For the text-containing cell, return its midpoint in [x, y] coordinate format. 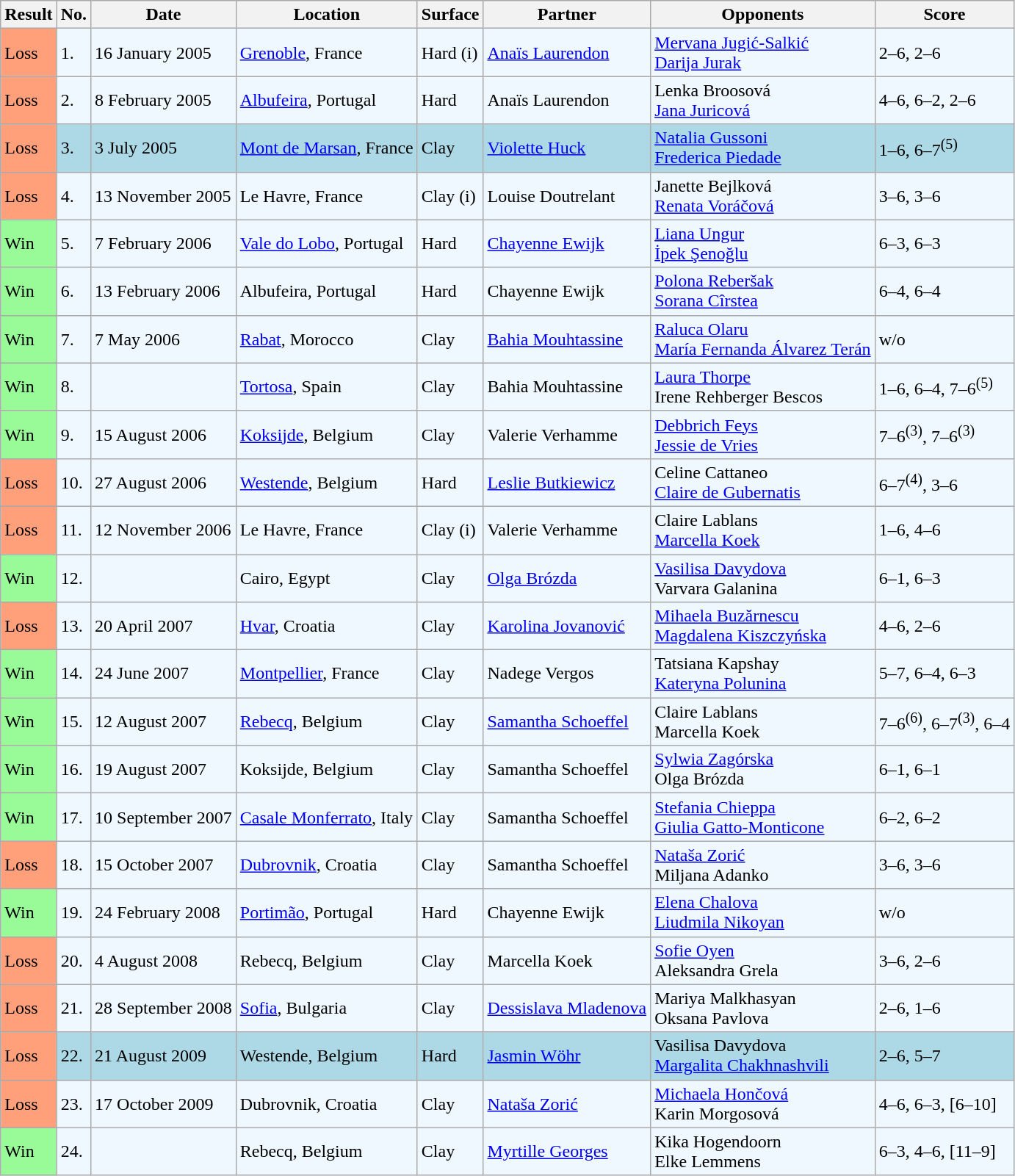
3. [73, 148]
12 August 2007 [164, 721]
Elena Chalova Liudmila Nikoyan [762, 912]
Michaela Hončová Karin Morgosová [762, 1103]
5. [73, 244]
Sofia, Bulgaria [326, 1008]
19. [73, 912]
7 February 2006 [164, 244]
Janette Bejlková Renata Voráčová [762, 195]
28 September 2008 [164, 1008]
6–1, 6–1 [944, 770]
Marcella Koek [567, 961]
Dessislava Mladenova [567, 1008]
Lenka Broosová Jana Juricová [762, 100]
Olga Brózda [567, 577]
22. [73, 1056]
8. [73, 386]
6–3, 6–3 [944, 244]
3–6, 2–6 [944, 961]
4–6, 6–3, [6–10] [944, 1103]
Jasmin Wöhr [567, 1056]
15 August 2006 [164, 435]
Rabat, Morocco [326, 339]
20. [73, 961]
Laura Thorpe Irene Rehberger Bescos [762, 386]
1. [73, 53]
13 November 2005 [164, 195]
Location [326, 15]
16. [73, 770]
17 October 2009 [164, 1103]
15 October 2007 [164, 865]
4–6, 2–6 [944, 626]
Vasilisa Davydova Varvara Galanina [762, 577]
Liana Ungur İpek Şenoğlu [762, 244]
6–1, 6–3 [944, 577]
Vasilisa Davydova Margalita Chakhnashvili [762, 1056]
2–6, 1–6 [944, 1008]
13 February 2006 [164, 291]
Natalia Gussoni Frederica Piedade [762, 148]
Nataša Zorić Miljana Adanko [762, 865]
Casale Monferrato, Italy [326, 817]
Violette Huck [567, 148]
1–6, 4–6 [944, 530]
13. [73, 626]
3 July 2005 [164, 148]
6–7(4), 3–6 [944, 482]
4–6, 6–2, 2–6 [944, 100]
4. [73, 195]
Mariya Malkhasyan Oksana Pavlova [762, 1008]
Mervana Jugić-Salkić Darija Jurak [762, 53]
7–6(3), 7–6(3) [944, 435]
Celine Cattaneo Claire de Gubernatis [762, 482]
23. [73, 1103]
Surface [450, 15]
10 September 2007 [164, 817]
Tortosa, Spain [326, 386]
2–6, 2–6 [944, 53]
7–6(6), 6–7(3), 6–4 [944, 721]
14. [73, 674]
Leslie Butkiewicz [567, 482]
Portimão, Portugal [326, 912]
10. [73, 482]
12. [73, 577]
18. [73, 865]
24 June 2007 [164, 674]
27 August 2006 [164, 482]
Nataša Zorić [567, 1103]
Polona Reberšak Sorana Cîrstea [762, 291]
Myrtille Georges [567, 1152]
24. [73, 1152]
Sofie Oyen Aleksandra Grela [762, 961]
Cairo, Egypt [326, 577]
Mont de Marsan, France [326, 148]
2. [73, 100]
Vale do Lobo, Portugal [326, 244]
Nadege Vergos [567, 674]
Hvar, Croatia [326, 626]
Score [944, 15]
21. [73, 1008]
Result [29, 15]
Date [164, 15]
1–6, 6–7(5) [944, 148]
16 January 2005 [164, 53]
15. [73, 721]
19 August 2007 [164, 770]
11. [73, 530]
Raluca Olaru María Fernanda Álvarez Terán [762, 339]
Sylwia Zagórska Olga Brózda [762, 770]
1–6, 6–4, 7–6(5) [944, 386]
Grenoble, France [326, 53]
Debbrich Feys Jessie de Vries [762, 435]
2–6, 5–7 [944, 1056]
24 February 2008 [164, 912]
6–2, 6–2 [944, 817]
Hard (i) [450, 53]
Montpellier, France [326, 674]
Kika Hogendoorn Elke Lemmens [762, 1152]
6–4, 6–4 [944, 291]
Partner [567, 15]
4 August 2008 [164, 961]
17. [73, 817]
Opponents [762, 15]
12 November 2006 [164, 530]
9. [73, 435]
No. [73, 15]
7. [73, 339]
7 May 2006 [164, 339]
6. [73, 291]
20 April 2007 [164, 626]
Stefania Chieppa Giulia Gatto-Monticone [762, 817]
6–3, 4–6, [11–9] [944, 1152]
Karolina Jovanović [567, 626]
Mihaela Buzărnescu Magdalena Kiszczyńska [762, 626]
8 February 2005 [164, 100]
5–7, 6–4, 6–3 [944, 674]
Tatsiana Kapshay Kateryna Polunina [762, 674]
21 August 2009 [164, 1056]
Louise Doutrelant [567, 195]
